From the cell containing the given text, extract its center point as (x, y) coordinate. 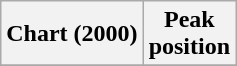
Peakposition (189, 34)
Chart (2000) (72, 34)
